Output the (x, y) coordinate of the center of the cell containing the given text.  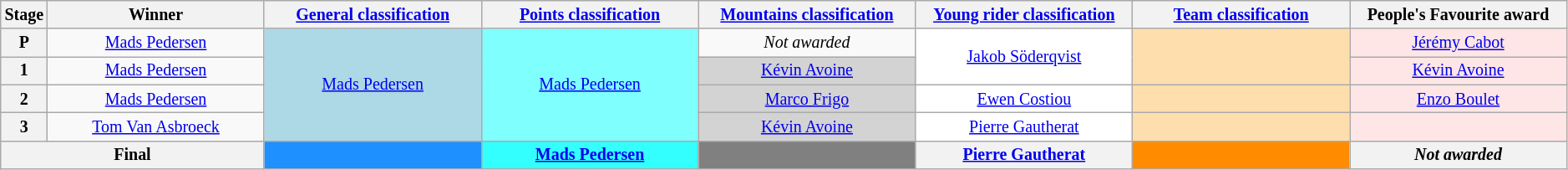
Enzo Boulet (1459, 99)
Jakob Söderqvist (1024, 57)
Stage (24, 15)
General classification (373, 15)
Tom Van Asbroeck (155, 127)
P (24, 44)
Marco Frigo (807, 99)
Jérémy Cabot (1459, 44)
3 (24, 127)
Final (132, 154)
Winner (155, 15)
Mountains classification (807, 15)
People's Favourite award (1459, 15)
Ewen Costiou (1024, 99)
1 (24, 70)
2 (24, 99)
Young rider classification (1024, 15)
Team classification (1241, 15)
Points classification (590, 15)
